Pinpoint the cell where the given text exists, returning its (X, Y) midpoint coordinate. 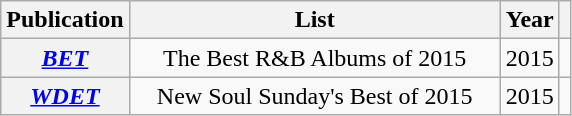
New Soul Sunday's Best of 2015 (314, 96)
WDET (65, 96)
List (314, 20)
Publication (65, 20)
The Best R&B Albums of 2015 (314, 58)
Year (530, 20)
BET (65, 58)
